Scan for the cell matching the given text and deliver its [x, y] coordinate at center. 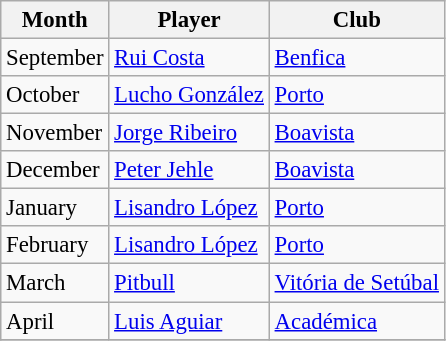
Peter Jehle [189, 170]
Pitbull [189, 283]
January [55, 208]
Player [189, 20]
September [55, 58]
October [55, 95]
Luis Aguiar [189, 321]
April [55, 321]
Vitória de Setúbal [356, 283]
Jorge Ribeiro [189, 133]
March [55, 283]
Month [55, 20]
Académica [356, 321]
Benfica [356, 58]
November [55, 133]
Lucho González [189, 95]
December [55, 170]
Club [356, 20]
February [55, 245]
Rui Costa [189, 58]
